Capture the cell that displays the provided text and extract its (x, y) central coordinate. 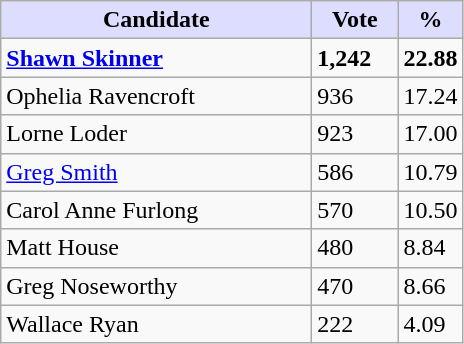
17.24 (430, 96)
8.84 (430, 248)
222 (355, 324)
Wallace Ryan (156, 324)
Matt House (156, 248)
480 (355, 248)
Lorne Loder (156, 134)
Shawn Skinner (156, 58)
586 (355, 172)
Greg Smith (156, 172)
Carol Anne Furlong (156, 210)
Vote (355, 20)
8.66 (430, 286)
1,242 (355, 58)
10.79 (430, 172)
Ophelia Ravencroft (156, 96)
Candidate (156, 20)
% (430, 20)
570 (355, 210)
22.88 (430, 58)
936 (355, 96)
4.09 (430, 324)
923 (355, 134)
470 (355, 286)
17.00 (430, 134)
10.50 (430, 210)
Greg Noseworthy (156, 286)
